Return the [x, y] coordinate for the center point of the cell that contains the specified text.  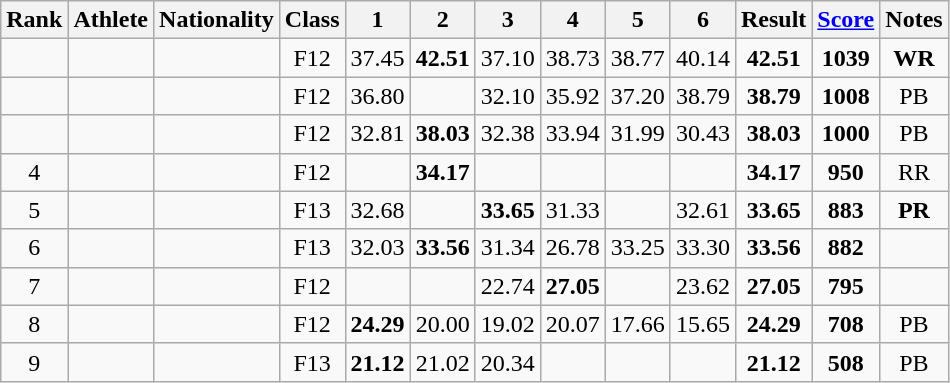
1 [378, 20]
8 [34, 324]
31.34 [508, 248]
RR [914, 172]
38.73 [572, 58]
38.77 [638, 58]
32.03 [378, 248]
PR [914, 210]
21.02 [442, 362]
WR [914, 58]
3 [508, 20]
19.02 [508, 324]
31.99 [638, 134]
708 [846, 324]
20.34 [508, 362]
882 [846, 248]
33.94 [572, 134]
31.33 [572, 210]
2 [442, 20]
Score [846, 20]
40.14 [702, 58]
795 [846, 286]
37.20 [638, 96]
1000 [846, 134]
32.68 [378, 210]
33.25 [638, 248]
1008 [846, 96]
30.43 [702, 134]
508 [846, 362]
1039 [846, 58]
32.10 [508, 96]
26.78 [572, 248]
36.80 [378, 96]
37.45 [378, 58]
Class [312, 20]
35.92 [572, 96]
20.07 [572, 324]
33.30 [702, 248]
883 [846, 210]
32.38 [508, 134]
7 [34, 286]
32.81 [378, 134]
Notes [914, 20]
17.66 [638, 324]
950 [846, 172]
15.65 [702, 324]
Result [773, 20]
9 [34, 362]
20.00 [442, 324]
Nationality [217, 20]
32.61 [702, 210]
22.74 [508, 286]
23.62 [702, 286]
Athlete [111, 20]
Rank [34, 20]
37.10 [508, 58]
